Find where the given text appears and provide that cell's center as [x, y] coordinate. 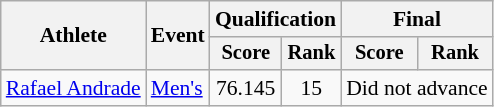
15 [312, 88]
Men's [178, 88]
76.145 [246, 88]
Athlete [74, 36]
Final [417, 19]
Qualification [276, 19]
Rafael Andrade [74, 88]
Did not advance [417, 88]
Event [178, 36]
